Extract the (x, y) coordinate from the center of the cell holding the provided text.  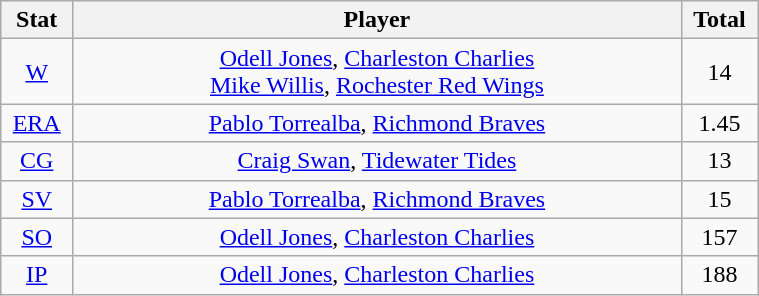
SO (37, 237)
1.45 (719, 123)
Player (378, 20)
IP (37, 275)
ERA (37, 123)
Craig Swan, Tidewater Tides (378, 161)
188 (719, 275)
14 (719, 72)
13 (719, 161)
CG (37, 161)
157 (719, 237)
Stat (37, 20)
Odell Jones, Charleston Charlies Mike Willis, Rochester Red Wings (378, 72)
W (37, 72)
SV (37, 199)
Total (719, 20)
15 (719, 199)
